Pinpoint the cell where the given text exists, returning its (x, y) midpoint coordinate. 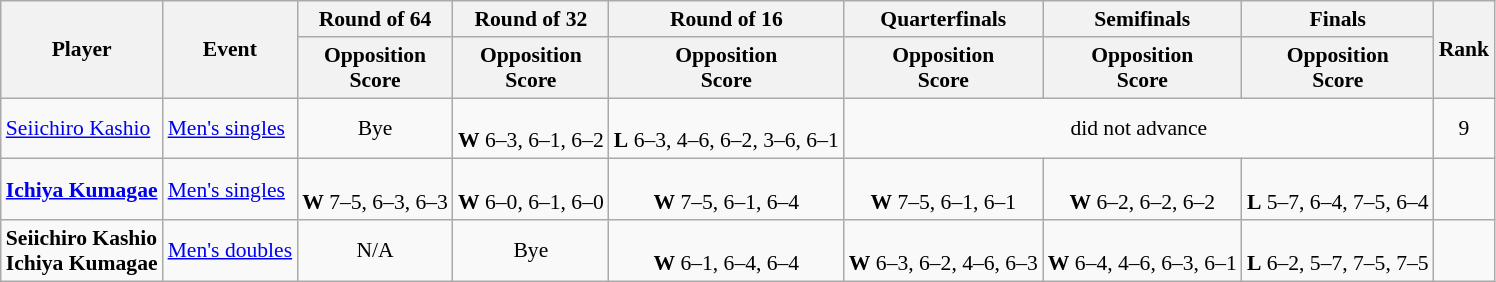
W 7–5, 6–1, 6–4 (726, 190)
Rank (1464, 50)
L 6–2, 5–7, 7–5, 7–5 (1338, 250)
W 7–5, 6–3, 6–3 (375, 190)
did not advance (1139, 128)
Semifinals (1142, 19)
W 6–3, 6–1, 6–2 (531, 128)
L 6–3, 4–6, 6–2, 3–6, 6–1 (726, 128)
L 5–7, 6–4, 7–5, 6–4 (1338, 190)
Round of 64 (375, 19)
Ichiya Kumagae (82, 190)
W 6–3, 6–2, 4–6, 6–3 (944, 250)
9 (1464, 128)
Player (82, 50)
Round of 16 (726, 19)
Finals (1338, 19)
Seiichiro Kashio (82, 128)
N/A (375, 250)
W 7–5, 6–1, 6–1 (944, 190)
Men's doubles (230, 250)
Seiichiro Kashio Ichiya Kumagae (82, 250)
Quarterfinals (944, 19)
Event (230, 50)
W 6–2, 6–2, 6–2 (1142, 190)
W 6–0, 6–1, 6–0 (531, 190)
Round of 32 (531, 19)
W 6–4, 4–6, 6–3, 6–1 (1142, 250)
W 6–1, 6–4, 6–4 (726, 250)
